Locate the cell with the specified text and output its (X, Y) center coordinate. 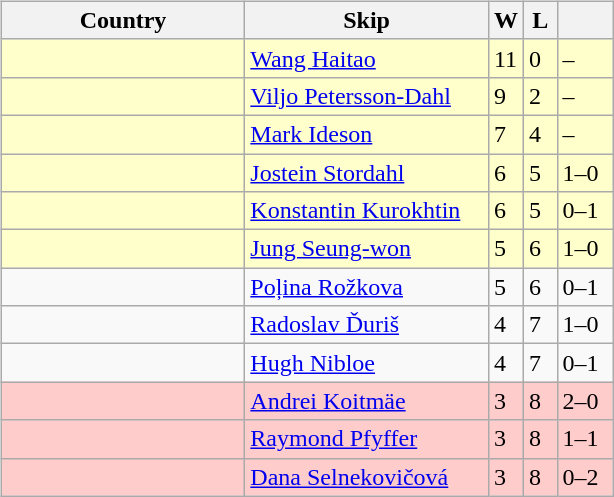
Mark Ideson (367, 134)
Raymond Pfyffer (367, 439)
0–2 (585, 477)
Andrei Koitmäe (367, 401)
11 (506, 58)
W (506, 20)
Country (123, 20)
9 (506, 96)
1–1 (585, 439)
Jostein Stordahl (367, 173)
Poļina Rožkova (367, 287)
0 (540, 58)
Radoslav Ďuriš (367, 325)
L (540, 20)
Viljo Petersson-Dahl (367, 96)
Skip (367, 20)
2 (540, 96)
2–0 (585, 401)
Hugh Nibloe (367, 363)
Konstantin Kurokhtin (367, 211)
Dana Selnekovičová (367, 477)
Jung Seung-won (367, 249)
Wang Haitao (367, 58)
